Capture the cell that displays the provided text and extract its [x, y] central coordinate. 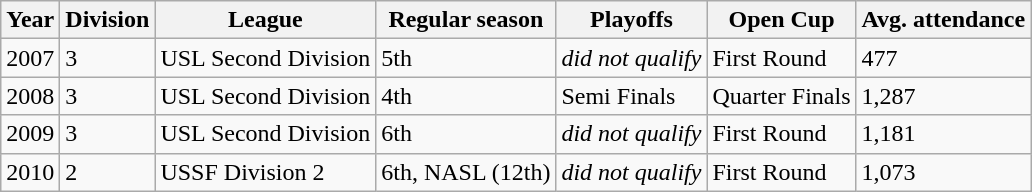
477 [944, 58]
1,073 [944, 172]
2008 [30, 96]
League [266, 20]
1,287 [944, 96]
Semi Finals [632, 96]
6th [466, 134]
Year [30, 20]
Avg. attendance [944, 20]
Regular season [466, 20]
Quarter Finals [782, 96]
USSF Division 2 [266, 172]
Playoffs [632, 20]
2 [108, 172]
4th [466, 96]
6th, NASL (12th) [466, 172]
2009 [30, 134]
2007 [30, 58]
Division [108, 20]
Open Cup [782, 20]
1,181 [944, 134]
5th [466, 58]
2010 [30, 172]
